Locate the cell with the specified text and output its [x, y] center coordinate. 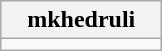
mkhedruli [82, 20]
